Return [X, Y] of the center of cell containing provided text 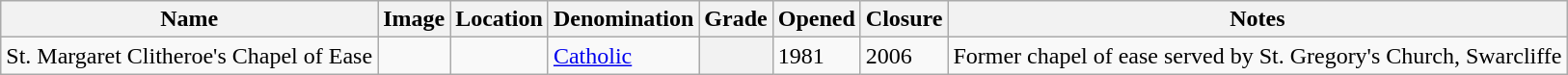
Former chapel of ease served by St. Gregory's Church, Swarcliffe [1257, 56]
Catholic [623, 56]
Location [500, 19]
Image [415, 19]
St. Margaret Clitheroe's Chapel of Ease [189, 56]
Grade [736, 19]
Notes [1257, 19]
Denomination [623, 19]
1981 [816, 56]
Name [189, 19]
Opened [816, 19]
2006 [905, 56]
Closure [905, 19]
